Output the (x, y) coordinate of the center of the cell containing the given text.  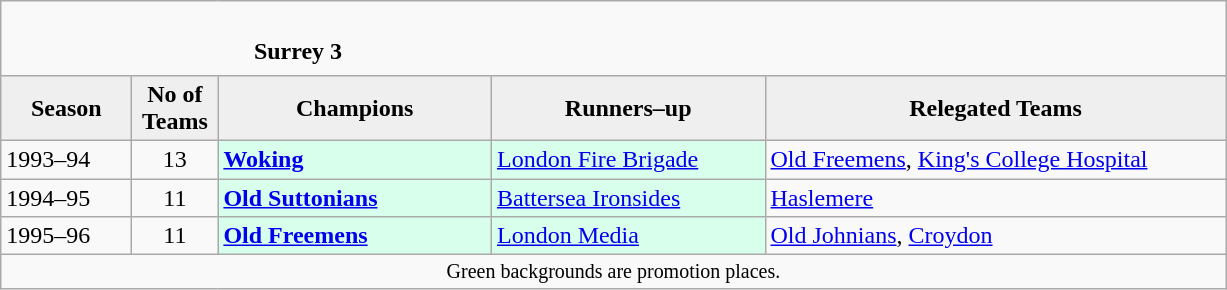
Old Suttonians (355, 197)
Green backgrounds are promotion places. (614, 272)
London Media (628, 236)
Woking (355, 159)
Old Johnians, Croydon (996, 236)
Old Freemens (355, 236)
1994–95 (66, 197)
1995–96 (66, 236)
13 (175, 159)
Runners–up (628, 108)
Old Freemens, King's College Hospital (996, 159)
Relegated Teams (996, 108)
1993–94 (66, 159)
Battersea Ironsides (628, 197)
No of Teams (175, 108)
London Fire Brigade (628, 159)
Haslemere (996, 197)
Champions (355, 108)
Season (66, 108)
